Scan for the cell matching the given text and deliver its (x, y) coordinate at center. 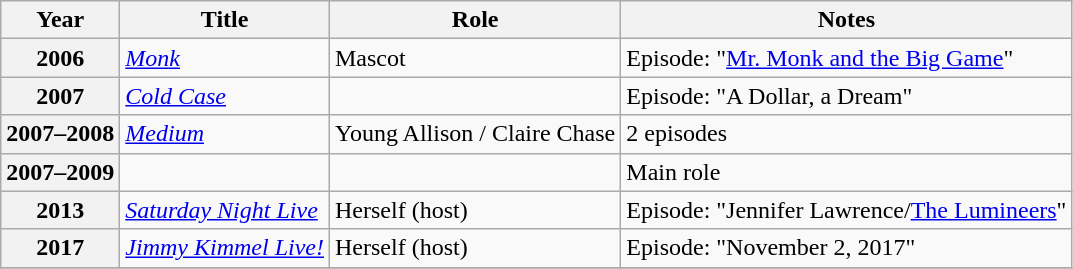
2013 (60, 210)
2 episodes (846, 134)
Episode: "November 2, 2017" (846, 248)
Episode: "A Dollar, a Dream" (846, 96)
Young Allison / Claire Chase (474, 134)
2007–2008 (60, 134)
2006 (60, 58)
2007 (60, 96)
Main role (846, 172)
Monk (225, 58)
Title (225, 20)
Cold Case (225, 96)
Mascot (474, 58)
Episode: "Jennifer Lawrence/The Lumineers" (846, 210)
Saturday Night Live (225, 210)
2007–2009 (60, 172)
Jimmy Kimmel Live! (225, 248)
2017 (60, 248)
Notes (846, 20)
Year (60, 20)
Episode: "Mr. Monk and the Big Game" (846, 58)
Medium (225, 134)
Role (474, 20)
